Locate the cell with the specified text and output its (X, Y) center coordinate. 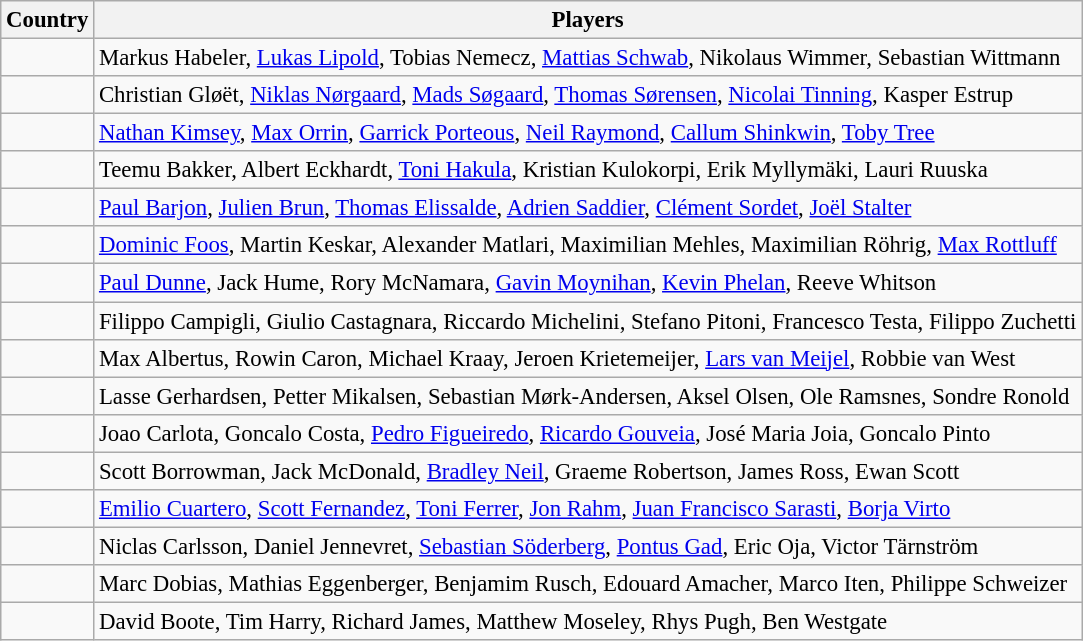
Max Albertus, Rowin Caron, Michael Kraay, Jeroen Krietemeijer, Lars van Meijel, Robbie van West (588, 358)
Emilio Cuartero, Scott Fernandez, Toni Ferrer, Jon Rahm, Juan Francisco Sarasti, Borja Virto (588, 509)
Teemu Bakker, Albert Eckhardt, Toni Hakula, Kristian Kulokorpi, Erik Myllymäki, Lauri Ruuska (588, 170)
Joao Carlota, Goncalo Costa, Pedro Figueiredo, Ricardo Gouveia, José Maria Joia, Goncalo Pinto (588, 433)
Country (48, 20)
Paul Dunne, Jack Hume, Rory McNamara, Gavin Moynihan, Kevin Phelan, Reeve Whitson (588, 283)
Lasse Gerhardsen, Petter Mikalsen, Sebastian Mørk-Andersen, Aksel Olsen, Ole Ramsnes, Sondre Ronold (588, 396)
Scott Borrowman, Jack McDonald, Bradley Neil, Graeme Robertson, James Ross, Ewan Scott (588, 471)
Filippo Campigli, Giulio Castagnara, Riccardo Michelini, Stefano Pitoni, Francesco Testa, Filippo Zuchetti (588, 321)
Christian Gløët, Niklas Nørgaard, Mads Søgaard, Thomas Sørensen, Nicolai Tinning, Kasper Estrup (588, 95)
David Boote, Tim Harry, Richard James, Matthew Moseley, Rhys Pugh, Ben Westgate (588, 621)
Nathan Kimsey, Max Orrin, Garrick Porteous, Neil Raymond, Callum Shinkwin, Toby Tree (588, 133)
Paul Barjon, Julien Brun, Thomas Elissalde, Adrien Saddier, Clément Sordet, Joël Stalter (588, 208)
Marc Dobias, Mathias Eggenberger, Benjamim Rusch, Edouard Amacher, Marco Iten, Philippe Schweizer (588, 584)
Niclas Carlsson, Daniel Jennevret, Sebastian Söderberg, Pontus Gad, Eric Oja, Victor Tärnström (588, 546)
Dominic Foos, Martin Keskar, Alexander Matlari, Maximilian Mehles, Maximilian Röhrig, Max Rottluff (588, 245)
Markus Habeler, Lukas Lipold, Tobias Nemecz, Mattias Schwab, Nikolaus Wimmer, Sebastian Wittmann (588, 58)
Players (588, 20)
